Return the [x, y] coordinate for the center point of the cell that contains the specified text.  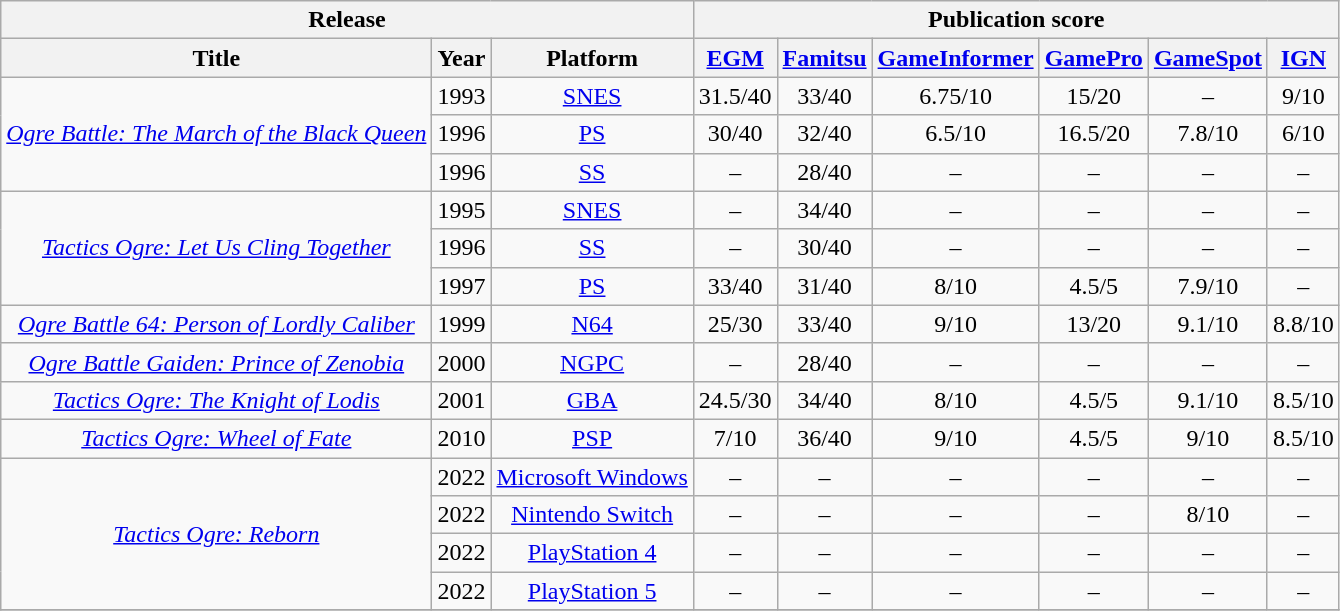
1999 [462, 324]
Ogre Battle Gaiden: Prince of Zenobia [216, 362]
7.8/10 [1208, 134]
6.5/10 [956, 134]
Title [216, 58]
31.5/40 [735, 96]
IGN [1303, 58]
7/10 [735, 438]
7.9/10 [1208, 286]
32/40 [824, 134]
NGPC [592, 362]
Platform [592, 58]
Release [348, 20]
Tactics Ogre: Let Us Cling Together [216, 248]
Tactics Ogre: Reborn [216, 534]
PlayStation 5 [592, 591]
Tactics Ogre: The Knight of Lodis [216, 400]
6.75/10 [956, 96]
Ogre Battle: The March of the Black Queen [216, 134]
2010 [462, 438]
2000 [462, 362]
1995 [462, 210]
36/40 [824, 438]
1997 [462, 286]
24.5/30 [735, 400]
EGM [735, 58]
16.5/20 [1094, 134]
1993 [462, 96]
PlayStation 4 [592, 553]
Ogre Battle 64: Person of Lordly Caliber [216, 324]
N64 [592, 324]
PSP [592, 438]
Nintendo Switch [592, 515]
Microsoft Windows [592, 477]
Tactics Ogre: Wheel of Fate [216, 438]
Publication score [1016, 20]
GameSpot [1208, 58]
8.8/10 [1303, 324]
13/20 [1094, 324]
25/30 [735, 324]
GamePro [1094, 58]
15/20 [1094, 96]
6/10 [1303, 134]
2001 [462, 400]
31/40 [824, 286]
GBA [592, 400]
GameInformer [956, 58]
Famitsu [824, 58]
Year [462, 58]
